For the text-containing cell, return its midpoint in [X, Y] coordinate format. 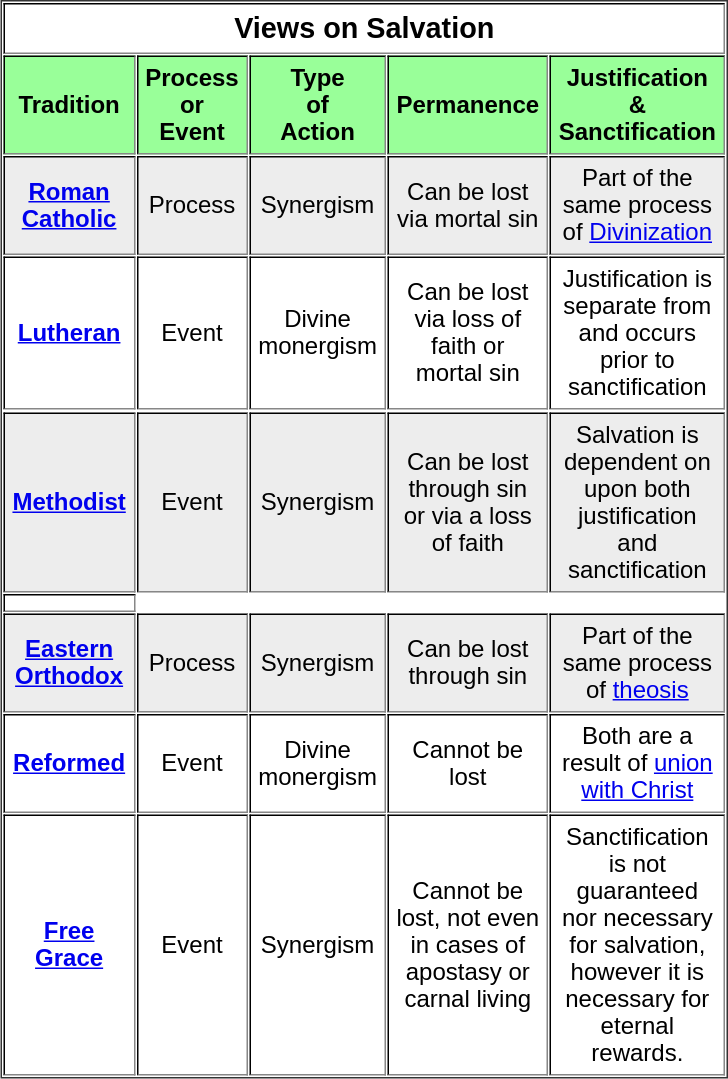
Roman Catholic [68, 206]
Methodist [68, 502]
Justification & Sanctification [638, 106]
Views on Salvation [364, 28]
Part of the same process of Divinization [638, 206]
Can be lost through sin or via a loss of faith [468, 502]
Eastern Orthodox [68, 664]
Part of the same process of theosis [638, 664]
Process or Event [192, 106]
Can be lost through sin [468, 664]
Salvation is dependent on upon both justification and sanctification [638, 502]
Tradition [68, 106]
Cannot be lost, not even in cases of apostasy or carnal living [468, 944]
Justification is separate from and occurs prior to sanctification [638, 332]
Cannot be lost [468, 764]
Can be lost via mortal sin [468, 206]
Lutheran [68, 332]
Reformed [68, 764]
Permanence [468, 106]
Type of Action [318, 106]
Sanctification is not guaranteed nor necessary for salvation, however it is necessary for eternal rewards. [638, 944]
Both are a result of union with Christ [638, 764]
Free Grace [68, 944]
Can be lost via loss of faith or mortal sin [468, 332]
